Detect which cell encompasses the target text, then output its (X, Y) center coordinate. 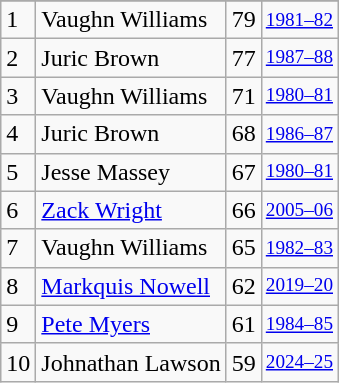
10 (18, 362)
79 (244, 20)
9 (18, 324)
71 (244, 96)
77 (244, 58)
2024–25 (299, 362)
2005–06 (299, 210)
4 (18, 134)
65 (244, 248)
6 (18, 210)
1986–87 (299, 134)
Markquis Nowell (131, 286)
1982–83 (299, 248)
1987–88 (299, 58)
62 (244, 286)
67 (244, 172)
1 (18, 20)
Zack Wright (131, 210)
Johnathan Lawson (131, 362)
68 (244, 134)
5 (18, 172)
1981–82 (299, 20)
Jesse Massey (131, 172)
2019–20 (299, 286)
1984–85 (299, 324)
61 (244, 324)
Pete Myers (131, 324)
7 (18, 248)
8 (18, 286)
66 (244, 210)
2 (18, 58)
3 (18, 96)
59 (244, 362)
